For the text-containing cell, return its midpoint in [X, Y] coordinate format. 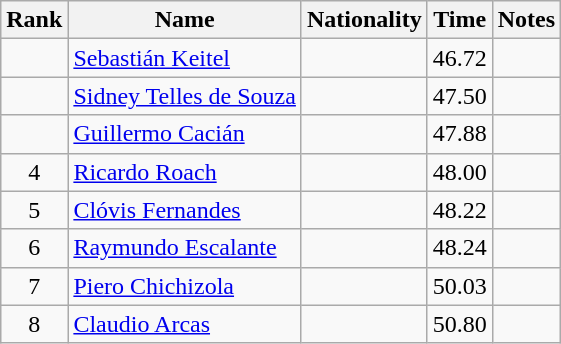
46.72 [460, 58]
5 [34, 210]
4 [34, 172]
48.24 [460, 248]
Ricardo Roach [185, 172]
Claudio Arcas [185, 324]
Notes [526, 20]
Raymundo Escalante [185, 248]
48.22 [460, 210]
7 [34, 286]
Rank [34, 20]
50.80 [460, 324]
Sebastián Keitel [185, 58]
Time [460, 20]
47.88 [460, 134]
47.50 [460, 96]
48.00 [460, 172]
Clóvis Fernandes [185, 210]
Piero Chichizola [185, 286]
Nationality [364, 20]
Name [185, 20]
Guillermo Cacián [185, 134]
8 [34, 324]
50.03 [460, 286]
6 [34, 248]
Sidney Telles de Souza [185, 96]
